Find where the given text appears and provide that cell's center as (X, Y) coordinate. 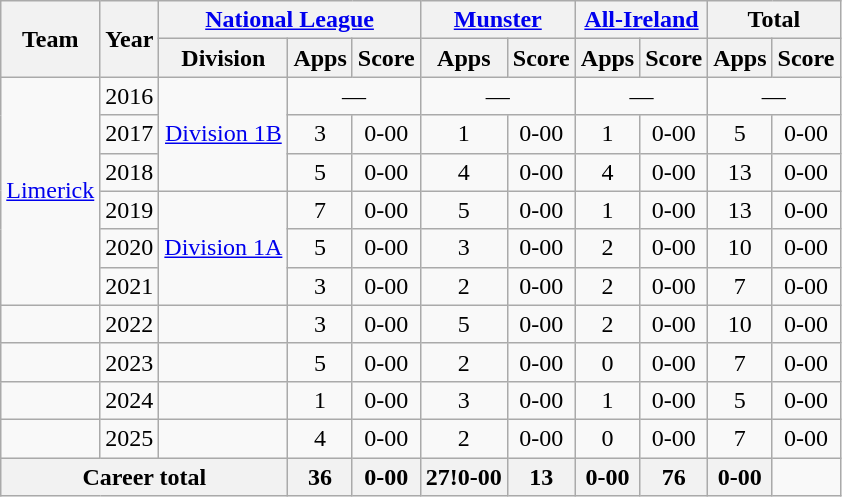
Career total (144, 477)
2025 (130, 438)
2020 (130, 248)
All-Ireland (641, 20)
27!0-00 (464, 477)
2018 (130, 172)
2021 (130, 286)
2019 (130, 210)
36 (320, 477)
2022 (130, 324)
Munster (498, 20)
Division 1B (224, 134)
76 (674, 477)
Total (774, 20)
Limerick (50, 191)
Division 1A (224, 248)
Year (130, 39)
2024 (130, 400)
National League (290, 20)
Division (224, 58)
2023 (130, 362)
2017 (130, 134)
Team (50, 39)
2016 (130, 96)
